Detect which cell encompasses the target text, then output its (X, Y) center coordinate. 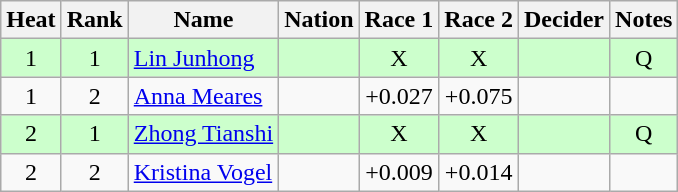
+0.009 (399, 172)
Notes (644, 20)
+0.075 (479, 96)
+0.027 (399, 96)
Rank (94, 20)
Kristina Vogel (203, 172)
Lin Junhong (203, 58)
Name (203, 20)
+0.014 (479, 172)
Decider (564, 20)
Race 2 (479, 20)
Nation (319, 20)
Heat (31, 20)
Anna Meares (203, 96)
Zhong Tianshi (203, 134)
Race 1 (399, 20)
